Return the [X, Y] coordinate for the center point of the cell that contains the specified text.  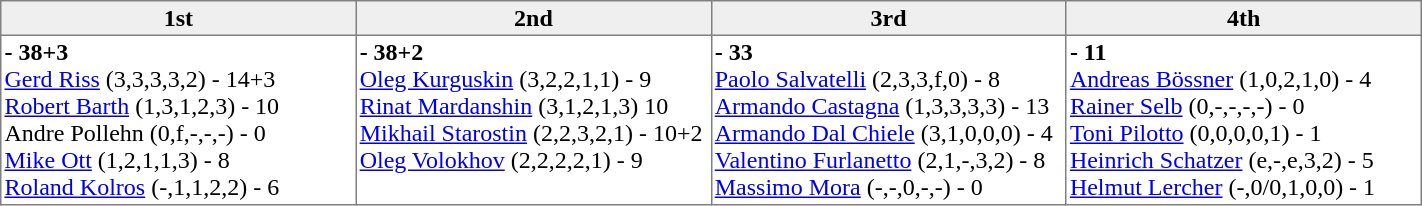
3rd [888, 18]
1st [178, 18]
2nd [534, 18]
- 38+2Oleg Kurguskin (3,2,2,1,1) - 9Rinat Mardanshin (3,1,2,1,3) 10Mikhail Starostin (2,2,3,2,1) - 10+2Oleg Volokhov (2,2,2,2,1) - 9 [534, 120]
4th [1244, 18]
- 38+3Gerd Riss (3,3,3,3,2) - 14+3Robert Barth (1,3,1,2,3) - 10Andre Pollehn (0,f,-,-,-) - 0Mike Ott (1,2,1,1,3) - 8Roland Kolros (-,1,1,2,2) - 6 [178, 120]
